Capture the cell that displays the provided text and extract its (x, y) central coordinate. 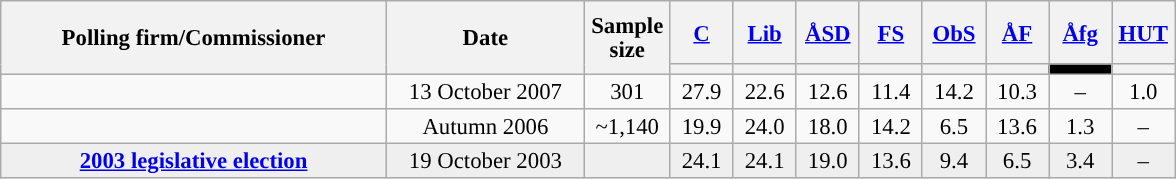
10.3 (1018, 92)
ÅF (1018, 32)
Sample size (627, 38)
Polling firm/Commissioner (194, 38)
9.4 (954, 162)
2003 legislative election (194, 162)
C (702, 32)
1.0 (1144, 92)
ObS (954, 32)
27.9 (702, 92)
12.6 (828, 92)
~1,140 (627, 126)
11.4 (890, 92)
Date (485, 38)
22.6 (764, 92)
301 (627, 92)
1.3 (1080, 126)
Lib (764, 32)
HUT (1144, 32)
19.9 (702, 126)
FS (890, 32)
18.0 (828, 126)
3.4 (1080, 162)
19 October 2003 (485, 162)
19.0 (828, 162)
13 October 2007 (485, 92)
24.0 (764, 126)
ÅSD (828, 32)
Åfg (1080, 32)
Autumn 2006 (485, 126)
